Scan for the cell matching the given text and deliver its (x, y) coordinate at center. 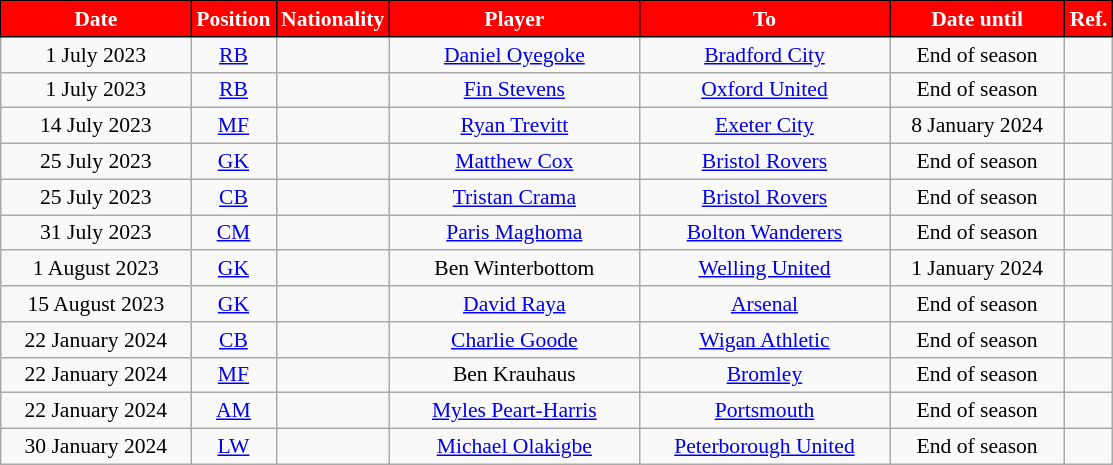
Michael Olakigbe (514, 447)
1 January 2024 (978, 269)
Bolton Wanderers (764, 233)
Ref. (1089, 19)
Charlie Goode (514, 340)
1 August 2023 (96, 269)
31 July 2023 (96, 233)
Date until (978, 19)
Tristan Crama (514, 197)
Peterborough United (764, 447)
Daniel Oyegoke (514, 55)
Date (96, 19)
David Raya (514, 304)
Wigan Athletic (764, 340)
Ben Krauhaus (514, 375)
Portsmouth (764, 411)
Welling United (764, 269)
Exeter City (764, 126)
Bromley (764, 375)
Fin Stevens (514, 90)
Ben Winterbottom (514, 269)
Player (514, 19)
AM (234, 411)
Myles Peart-Harris (514, 411)
8 January 2024 (978, 126)
Position (234, 19)
15 August 2023 (96, 304)
Oxford United (764, 90)
Ryan Trevitt (514, 126)
CM (234, 233)
To (764, 19)
Bradford City (764, 55)
Nationality (332, 19)
Paris Maghoma (514, 233)
Matthew Cox (514, 162)
Arsenal (764, 304)
14 July 2023 (96, 126)
LW (234, 447)
30 January 2024 (96, 447)
